Return (x, y) of the center of cell containing provided text 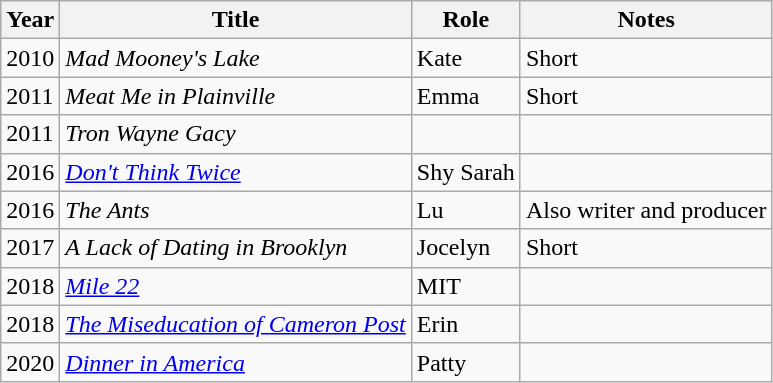
Also writer and producer (646, 210)
A Lack of Dating in Brooklyn (236, 248)
Shy Sarah (466, 172)
Mile 22 (236, 286)
Role (466, 20)
Emma (466, 96)
The Ants (236, 210)
Don't Think Twice (236, 172)
2020 (30, 362)
Kate (466, 58)
Year (30, 20)
Lu (466, 210)
Notes (646, 20)
2010 (30, 58)
Mad Mooney's Lake (236, 58)
Erin (466, 324)
Patty (466, 362)
Meat Me in Plainville (236, 96)
2017 (30, 248)
Title (236, 20)
The Miseducation of Cameron Post (236, 324)
Jocelyn (466, 248)
MIT (466, 286)
Dinner in America (236, 362)
Tron Wayne Gacy (236, 134)
